Locate the cell with the specified text and output its (X, Y) center coordinate. 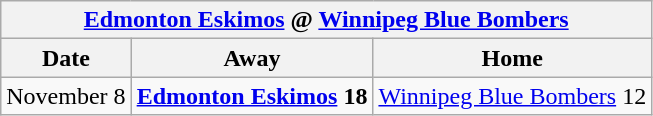
Date (66, 58)
Winnipeg Blue Bombers 12 (512, 96)
Edmonton Eskimos @ Winnipeg Blue Bombers (326, 20)
Home (512, 58)
Edmonton Eskimos 18 (252, 96)
November 8 (66, 96)
Away (252, 58)
